Search for the cell housing the specified text and yield its [x, y] center coordinate. 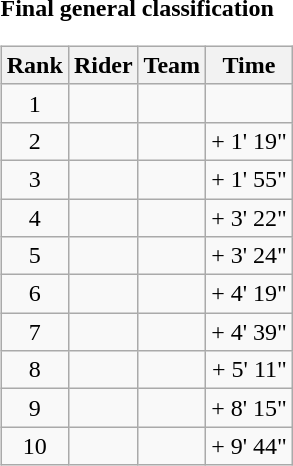
+ 5' 11" [250, 370]
+ 4' 19" [250, 294]
9 [34, 408]
+ 8' 15" [250, 408]
+ 9' 44" [250, 446]
+ 3' 24" [250, 256]
+ 4' 39" [250, 332]
+ 3' 22" [250, 217]
3 [34, 179]
+ 1' 55" [250, 179]
Rider [103, 65]
Rank [34, 65]
4 [34, 217]
2 [34, 141]
7 [34, 332]
Time [250, 65]
6 [34, 294]
8 [34, 370]
1 [34, 103]
Team [172, 65]
5 [34, 256]
10 [34, 446]
+ 1' 19" [250, 141]
